Locate the cell with the specified text and output its (x, y) center coordinate. 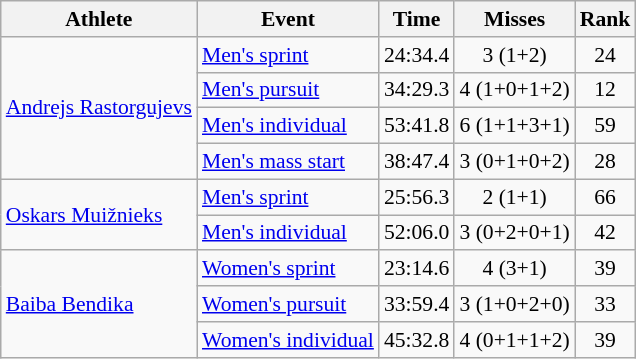
Time (416, 19)
Baiba Bendika (99, 304)
59 (606, 126)
53:41.8 (416, 126)
Women's individual (288, 340)
38:47.4 (416, 162)
3 (1+0+2+0) (514, 304)
2 (1+1) (514, 197)
3 (0+1+0+2) (514, 162)
Women's pursuit (288, 304)
12 (606, 90)
33:59.4 (416, 304)
42 (606, 233)
Men's pursuit (288, 90)
Event (288, 19)
Athlete (99, 19)
Misses (514, 19)
28 (606, 162)
24 (606, 55)
Women's sprint (288, 269)
24:34.4 (416, 55)
6 (1+1+3+1) (514, 126)
25:56.3 (416, 197)
23:14.6 (416, 269)
Oskars Muižnieks (99, 214)
Men's mass start (288, 162)
33 (606, 304)
Andrejs Rastorgujevs (99, 108)
3 (1+2) (514, 55)
52:06.0 (416, 233)
4 (3+1) (514, 269)
Rank (606, 19)
3 (0+2+0+1) (514, 233)
4 (0+1+1+2) (514, 340)
45:32.8 (416, 340)
4 (1+0+1+2) (514, 90)
34:29.3 (416, 90)
66 (606, 197)
